Identify which cell holds the provided text, then report its [x, y] central coordinate. 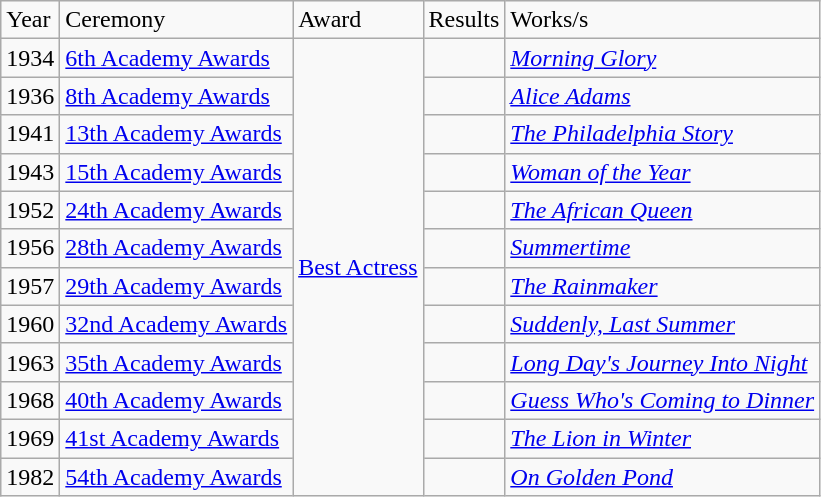
Morning Glory [662, 58]
Long Day's Journey Into Night [662, 362]
1952 [30, 210]
32nd Academy Awards [176, 324]
Best Actress [358, 268]
24th Academy Awards [176, 210]
Works/s [662, 20]
6th Academy Awards [176, 58]
1936 [30, 96]
Suddenly, Last Summer [662, 324]
Results [464, 20]
The African Queen [662, 210]
1963 [30, 362]
29th Academy Awards [176, 286]
Year [30, 20]
The Lion in Winter [662, 438]
1969 [30, 438]
The Philadelphia Story [662, 134]
1934 [30, 58]
Alice Adams [662, 96]
54th Academy Awards [176, 477]
Ceremony [176, 20]
Woman of the Year [662, 172]
1960 [30, 324]
1968 [30, 400]
8th Academy Awards [176, 96]
15th Academy Awards [176, 172]
1941 [30, 134]
1956 [30, 248]
35th Academy Awards [176, 362]
41st Academy Awards [176, 438]
1943 [30, 172]
Guess Who's Coming to Dinner [662, 400]
The Rainmaker [662, 286]
Award [358, 20]
13th Academy Awards [176, 134]
1957 [30, 286]
Summertime [662, 248]
28th Academy Awards [176, 248]
On Golden Pond [662, 477]
40th Academy Awards [176, 400]
1982 [30, 477]
